For the text-containing cell, return its midpoint in [X, Y] coordinate format. 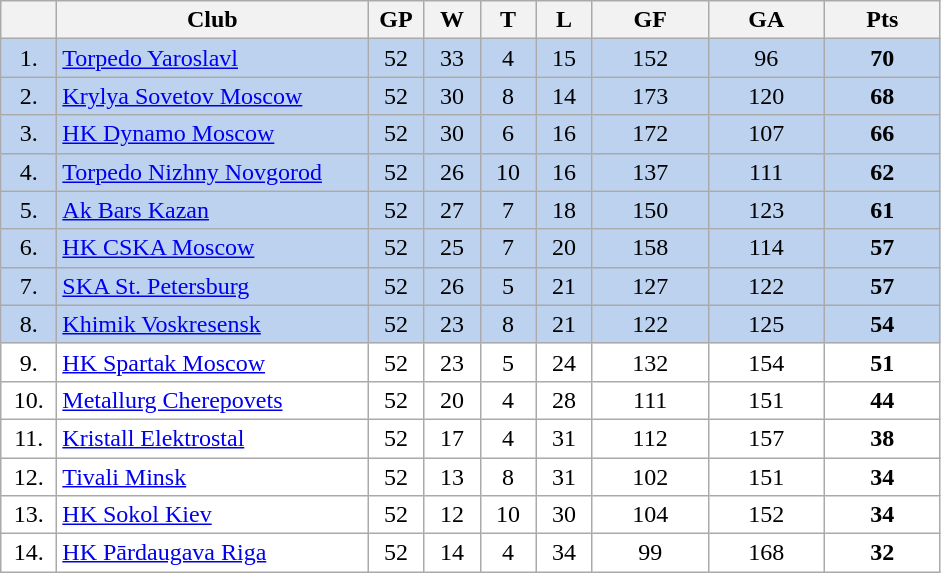
7. [29, 286]
9. [29, 362]
2. [29, 96]
51 [882, 362]
Khimik Voskresensk [212, 324]
44 [882, 400]
HK CSKA Moscow [212, 248]
33 [452, 58]
13 [452, 477]
168 [766, 553]
Krylya Sovetov Moscow [212, 96]
Torpedo Nizhny Novgorod [212, 172]
99 [650, 553]
154 [766, 362]
11. [29, 438]
13. [29, 515]
12 [452, 515]
25 [452, 248]
32 [882, 553]
132 [650, 362]
GF [650, 20]
104 [650, 515]
28 [564, 400]
GA [766, 20]
173 [650, 96]
62 [882, 172]
96 [766, 58]
137 [650, 172]
1. [29, 58]
38 [882, 438]
Tivali Minsk [212, 477]
172 [650, 134]
27 [452, 210]
W [452, 20]
6. [29, 248]
24 [564, 362]
12. [29, 477]
SKA St. Petersburg [212, 286]
HK Spartak Moscow [212, 362]
Pts [882, 20]
125 [766, 324]
61 [882, 210]
102 [650, 477]
15 [564, 58]
127 [650, 286]
120 [766, 96]
Kristall Elektrostal [212, 438]
123 [766, 210]
5. [29, 210]
6 [508, 134]
114 [766, 248]
4. [29, 172]
66 [882, 134]
157 [766, 438]
8. [29, 324]
3. [29, 134]
158 [650, 248]
14. [29, 553]
68 [882, 96]
HK Pārdaugava Riga [212, 553]
Ak Bars Kazan [212, 210]
150 [650, 210]
Metallurg Cherepovets [212, 400]
10. [29, 400]
L [564, 20]
17 [452, 438]
107 [766, 134]
Torpedo Yaroslavl [212, 58]
18 [564, 210]
GP [396, 20]
54 [882, 324]
T [508, 20]
HK Dynamo Moscow [212, 134]
70 [882, 58]
112 [650, 438]
HK Sokol Kiev [212, 515]
Club [212, 20]
